Pinpoint the cell where the given text exists, returning its [X, Y] midpoint coordinate. 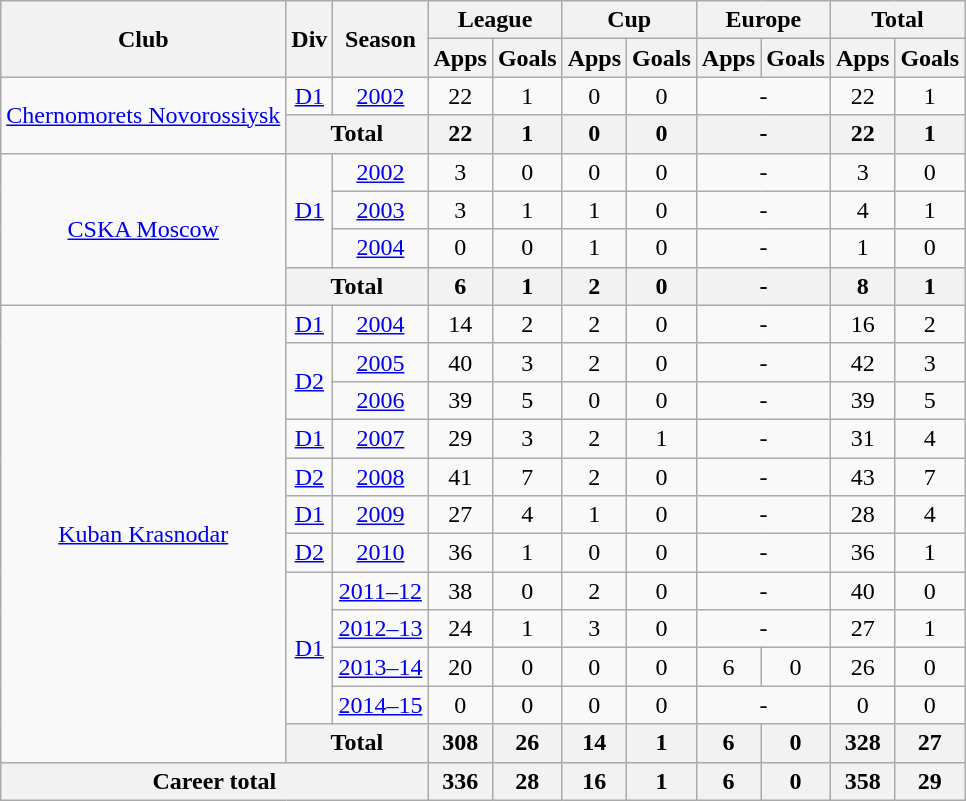
24 [460, 629]
358 [862, 781]
2014–15 [380, 705]
Career total [214, 781]
League [495, 20]
8 [862, 286]
41 [460, 477]
Cup [629, 20]
2010 [380, 553]
308 [460, 743]
Europe [763, 20]
Club [144, 39]
CSKA Moscow [144, 229]
42 [862, 362]
2012–13 [380, 629]
38 [460, 591]
328 [862, 743]
Season [380, 39]
2007 [380, 438]
Chernomorets Novorossiysk [144, 115]
2013–14 [380, 667]
2008 [380, 477]
2009 [380, 515]
31 [862, 438]
2003 [380, 210]
43 [862, 477]
20 [460, 667]
336 [460, 781]
2005 [380, 362]
2011–12 [380, 591]
Div [310, 39]
Kuban Krasnodar [144, 534]
2006 [380, 400]
